Detect which cell encompasses the target text, then output its [x, y] center coordinate. 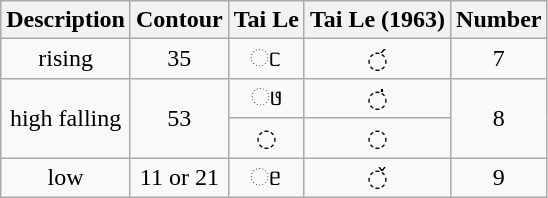
53 [179, 118]
9 [499, 178]
11 or 21 [179, 178]
7 [499, 59]
◌́ [377, 59]
high falling [66, 118]
Contour [179, 20]
rising [66, 59]
◌̌ [377, 178]
low [66, 178]
Tai Le (1963) [377, 20]
◌ᥳ [266, 98]
Number [499, 20]
8 [499, 118]
Tai Le [266, 20]
Description [66, 20]
35 [179, 59]
◌ᥴ [266, 59]
◌̇ [377, 98]
◌ᥱ [266, 178]
